Pinpoint the cell where the given text exists, returning its [x, y] midpoint coordinate. 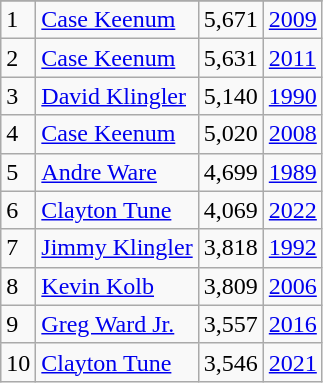
1990 [292, 96]
3,546 [230, 362]
4 [18, 134]
1992 [292, 248]
David Klingler [117, 96]
2006 [292, 286]
5 [18, 172]
2008 [292, 134]
9 [18, 324]
2022 [292, 210]
6 [18, 210]
5,020 [230, 134]
Andre Ware [117, 172]
2009 [292, 20]
2021 [292, 362]
1989 [292, 172]
Jimmy Klingler [117, 248]
4,069 [230, 210]
10 [18, 362]
2011 [292, 58]
3,557 [230, 324]
3 [18, 96]
5,631 [230, 58]
5,140 [230, 96]
7 [18, 248]
5,671 [230, 20]
8 [18, 286]
3,809 [230, 286]
2 [18, 58]
Kevin Kolb [117, 286]
Greg Ward Jr. [117, 324]
3,818 [230, 248]
2016 [292, 324]
4,699 [230, 172]
1 [18, 20]
